Scan for the cell matching the given text and deliver its (x, y) coordinate at center. 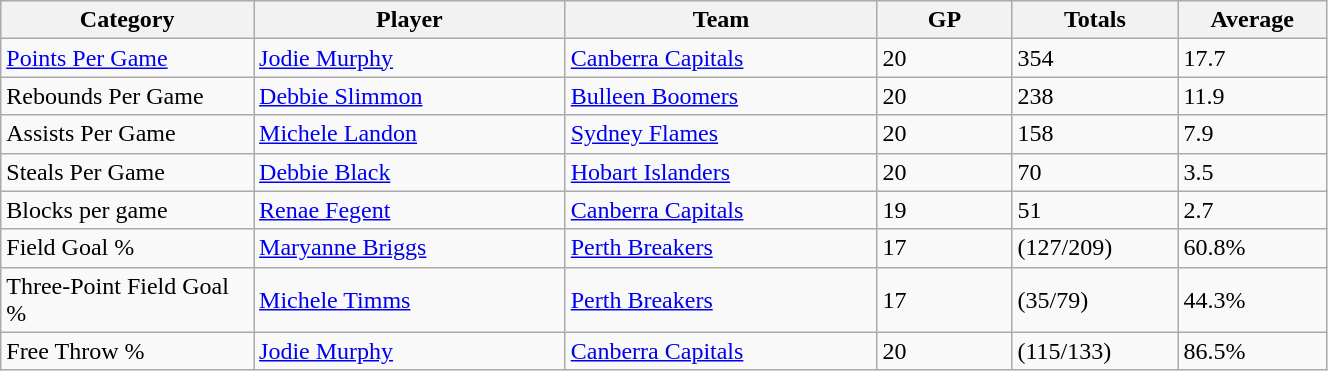
Rebounds Per Game (128, 96)
Three-Point Field Goal % (128, 300)
Average (1252, 20)
Points Per Game (128, 58)
Assists Per Game (128, 134)
44.3% (1252, 300)
(35/79) (1095, 300)
60.8% (1252, 248)
Debbie Black (410, 172)
17.7 (1252, 58)
Steals Per Game (128, 172)
Renae Fegent (410, 210)
70 (1095, 172)
3.5 (1252, 172)
Michele Landon (410, 134)
86.5% (1252, 351)
158 (1095, 134)
Field Goal % (128, 248)
Maryanne Briggs (410, 248)
Team (721, 20)
Player (410, 20)
Sydney Flames (721, 134)
Totals (1095, 20)
51 (1095, 210)
19 (944, 210)
Michele Timms (410, 300)
Category (128, 20)
Debbie Slimmon (410, 96)
Free Throw % (128, 351)
Bulleen Boomers (721, 96)
(127/209) (1095, 248)
2.7 (1252, 210)
238 (1095, 96)
(115/133) (1095, 351)
11.9 (1252, 96)
7.9 (1252, 134)
Blocks per game (128, 210)
GP (944, 20)
Hobart Islanders (721, 172)
354 (1095, 58)
